Scan for the cell matching the given text and deliver its [X, Y] coordinate at center. 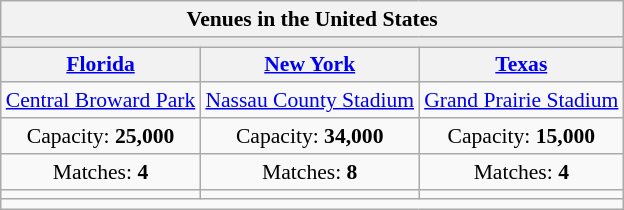
Texas [521, 65]
Venues in the United States [312, 19]
Central Broward Park [101, 101]
Capacity: 15,000 [521, 136]
Florida [101, 65]
Capacity: 34,000 [310, 136]
Nassau County Stadium [310, 101]
Matches: 8 [310, 172]
New York [310, 65]
Capacity: 25,000 [101, 136]
Grand Prairie Stadium [521, 101]
